For the text-containing cell, return its midpoint in (x, y) coordinate format. 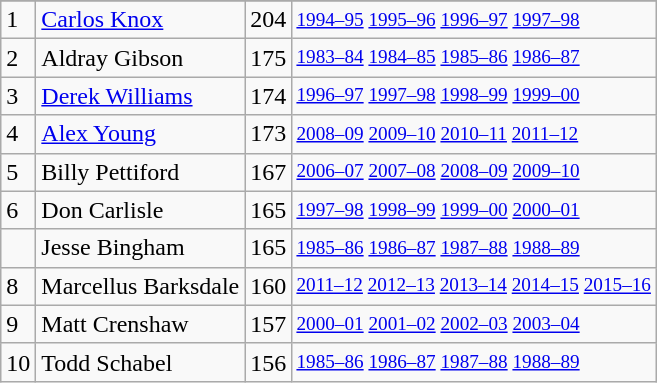
Carlos Knox (140, 20)
10 (18, 362)
173 (268, 134)
2006–07 2007–08 2008–09 2009–10 (474, 172)
174 (268, 96)
Billy Pettiford (140, 172)
Alex Young (140, 134)
1997–98 1998–99 1999–00 2000–01 (474, 210)
Aldray Gibson (140, 58)
2 (18, 58)
175 (268, 58)
2011–12 2012–13 2013–14 2014–15 2015–16 (474, 286)
156 (268, 362)
Marcellus Barksdale (140, 286)
1983–84 1984–85 1985–86 1986–87 (474, 58)
Todd Schabel (140, 362)
3 (18, 96)
4 (18, 134)
2008–09 2009–10 2010–11 2011–12 (474, 134)
204 (268, 20)
157 (268, 324)
6 (18, 210)
1994–95 1995–96 1996–97 1997–98 (474, 20)
Jesse Bingham (140, 248)
Derek Williams (140, 96)
5 (18, 172)
Matt Crenshaw (140, 324)
160 (268, 286)
8 (18, 286)
2000–01 2001–02 2002–03 2003–04 (474, 324)
Don Carlisle (140, 210)
1 (18, 20)
9 (18, 324)
1996–97 1997–98 1998–99 1999–00 (474, 96)
167 (268, 172)
